Capture the cell that displays the provided text and extract its (x, y) central coordinate. 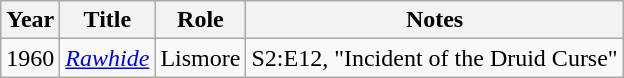
Title (108, 20)
Year (30, 20)
Rawhide (108, 58)
S2:E12, "Incident of the Druid Curse" (434, 58)
Notes (434, 20)
Lismore (200, 58)
1960 (30, 58)
Role (200, 20)
